For the text-containing cell, return its midpoint in [x, y] coordinate format. 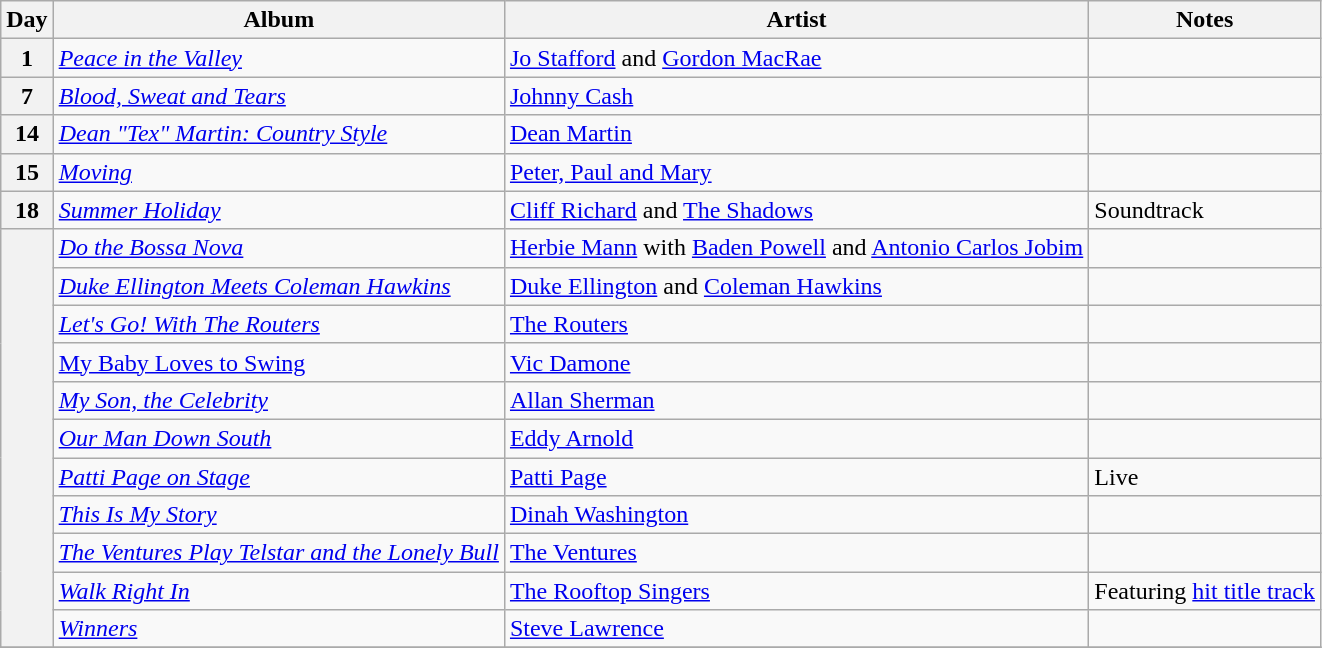
Walk Right In [278, 591]
Duke Ellington Meets Coleman Hawkins [278, 286]
Patti Page [796, 477]
The Ventures Play Telstar and the Lonely Bull [278, 553]
Artist [796, 20]
Winners [278, 629]
Do the Bossa Nova [278, 248]
Summer Holiday [278, 210]
Album [278, 20]
Jo Stafford and Gordon MacRae [796, 58]
Dean Martin [796, 134]
Our Man Down South [278, 438]
1 [27, 58]
Eddy Arnold [796, 438]
Peace in the Valley [278, 58]
Featuring hit title track [1205, 591]
Let's Go! With The Routers [278, 324]
Peter, Paul and Mary [796, 172]
The Ventures [796, 553]
Johnny Cash [796, 96]
My Son, the Celebrity [278, 400]
The Routers [796, 324]
Blood, Sweat and Tears [278, 96]
Allan Sherman [796, 400]
This Is My Story [278, 515]
Notes [1205, 20]
18 [27, 210]
Duke Ellington and Coleman Hawkins [796, 286]
Live [1205, 477]
Herbie Mann with Baden Powell and Antonio Carlos Jobim [796, 248]
Soundtrack [1205, 210]
Dinah Washington [796, 515]
15 [27, 172]
Steve Lawrence [796, 629]
Patti Page on Stage [278, 477]
7 [27, 96]
Moving [278, 172]
Cliff Richard and The Shadows [796, 210]
Vic Damone [796, 362]
14 [27, 134]
The Rooftop Singers [796, 591]
Dean "Tex" Martin: Country Style [278, 134]
Day [27, 20]
My Baby Loves to Swing [278, 362]
